Output the (X, Y) coordinate of the center of the cell containing the given text.  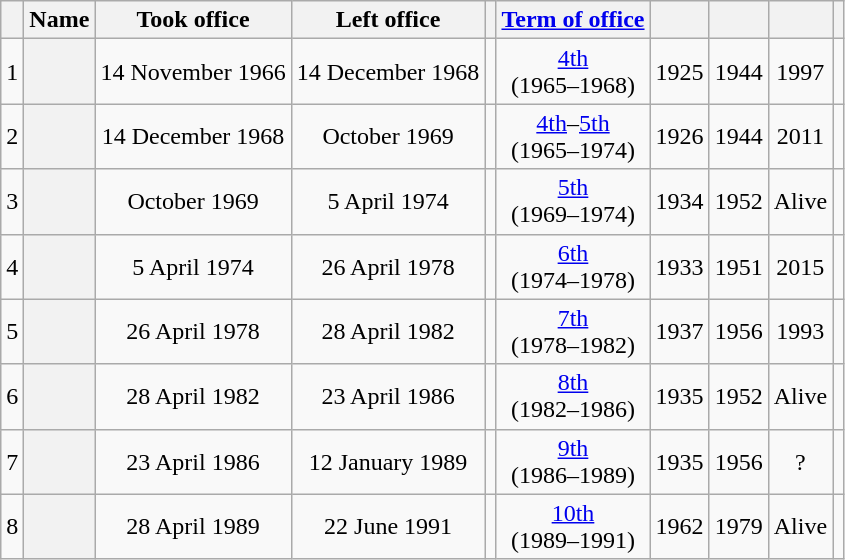
? (800, 462)
3 (12, 202)
7 (12, 462)
4 (12, 266)
1934 (680, 202)
1937 (680, 332)
5 (12, 332)
22 June 1991 (388, 526)
1997 (800, 72)
5th(1969–1974) (573, 202)
9th(1986–1989) (573, 462)
2 (12, 136)
1926 (680, 136)
2011 (800, 136)
1979 (738, 526)
4th(1965–1968) (573, 72)
1933 (680, 266)
Name (60, 20)
6th(1974–1978) (573, 266)
8th(1982–1986) (573, 396)
1925 (680, 72)
2015 (800, 266)
Took office (193, 20)
6 (12, 396)
14 November 1966 (193, 72)
28 April 1989 (193, 526)
1 (12, 72)
1962 (680, 526)
10th(1989–1991) (573, 526)
12 January 1989 (388, 462)
Left office (388, 20)
8 (12, 526)
Term of office (573, 20)
7th(1978–1982) (573, 332)
1993 (800, 332)
4th–5th(1965–1974) (573, 136)
1951 (738, 266)
